Extract the [X, Y] coordinate from the center of the cell holding the provided text.  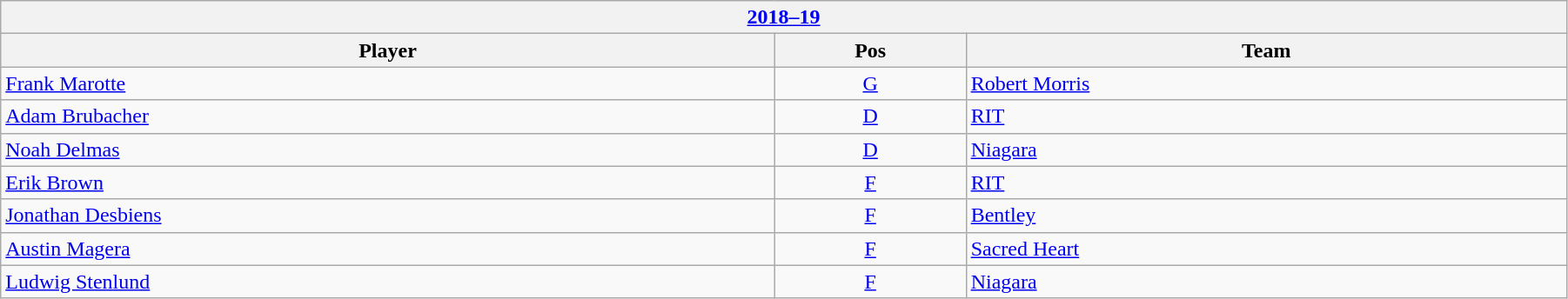
Noah Delmas [388, 149]
Ludwig Stenlund [388, 282]
Player [388, 50]
Frank Marotte [388, 83]
Sacred Heart [1266, 249]
Austin Magera [388, 249]
2018–19 [784, 17]
Team [1266, 50]
G [870, 83]
Robert Morris [1266, 83]
Adam Brubacher [388, 116]
Bentley [1266, 216]
Pos [870, 50]
Erik Brown [388, 183]
Jonathan Desbiens [388, 216]
